Provide the [X, Y] coordinate of the cell's center where the given text is located.  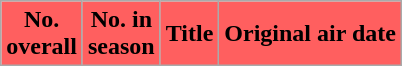
Title [190, 34]
Original air date [310, 34]
No. in season [121, 34]
No. overall [42, 34]
